Locate the cell with the specified text and output its [x, y] center coordinate. 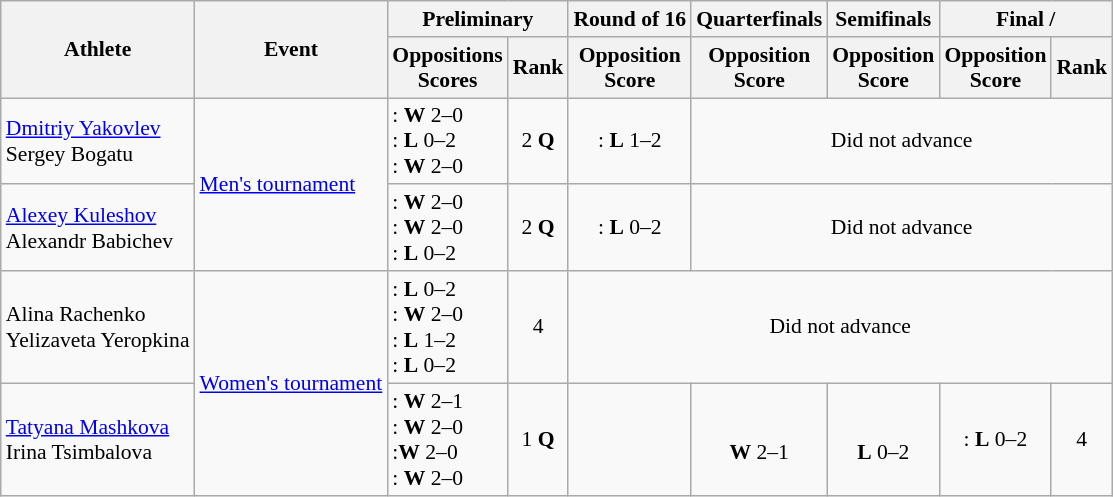
Semifinals [883, 19]
Dmitriy YakovlevSergey Bogatu [98, 142]
Alina RachenkoYelizaveta Yeropkina [98, 327]
OppositionsScores [448, 68]
: W 2–0: W 2–0: L 0–2 [448, 228]
Event [292, 50]
Round of 16 [630, 19]
1 Q [538, 439]
W 2–1 [759, 439]
Women's tournament [292, 383]
Preliminary [478, 19]
Men's tournament [292, 184]
L 0–2 [883, 439]
: W 2–1: W 2–0:W 2–0: W 2–0 [448, 439]
: L 1–2 [630, 142]
: L 0–2: W 2–0: L 1–2: L 0–2 [448, 327]
Final / [1026, 19]
Tatyana MashkovaIrina Tsimbalova [98, 439]
Alexey KuleshovAlexandr Babichev [98, 228]
: W 2–0: L 0–2: W 2–0 [448, 142]
Quarterfinals [759, 19]
Athlete [98, 50]
